Search for the cell housing the specified text and yield its (X, Y) center coordinate. 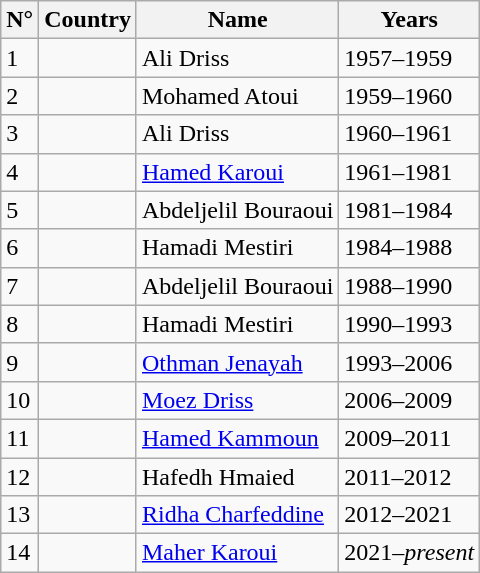
Hamed Kammoun (237, 438)
12 (20, 477)
11 (20, 438)
Name (237, 20)
2 (20, 96)
Moez Driss (237, 400)
13 (20, 515)
1960–1961 (410, 134)
2021–present (410, 553)
Mohamed Atoui (237, 96)
Ridha Charfeddine (237, 515)
Othman Jenayah (237, 362)
Maher Karoui (237, 553)
1 (20, 58)
1990–1993 (410, 324)
1981–1984 (410, 210)
2012–2021 (410, 515)
Years (410, 20)
1957–1959 (410, 58)
Hafedh Hmaied (237, 477)
9 (20, 362)
1961–1981 (410, 172)
8 (20, 324)
10 (20, 400)
1984–1988 (410, 248)
1959–1960 (410, 96)
5 (20, 210)
1988–1990 (410, 286)
Country (88, 20)
Hamed Karoui (237, 172)
7 (20, 286)
3 (20, 134)
4 (20, 172)
1993–2006 (410, 362)
14 (20, 553)
2009–2011 (410, 438)
2011–2012 (410, 477)
N° (20, 20)
2006–2009 (410, 400)
6 (20, 248)
